Search for the cell housing the specified text and yield its (X, Y) center coordinate. 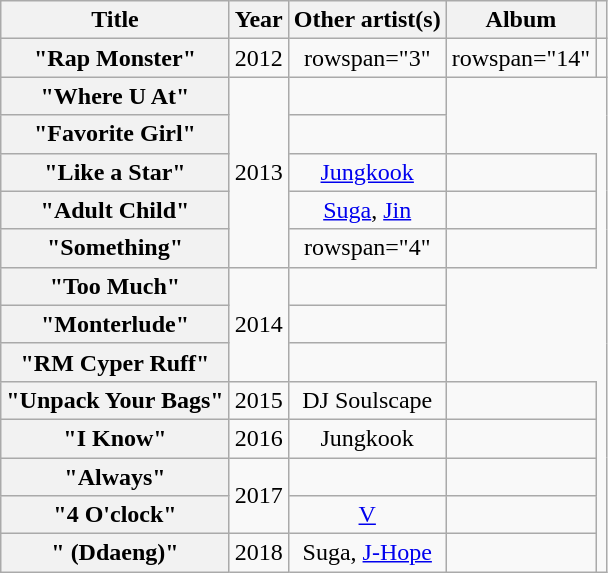
"Where U At" (115, 96)
"I Know" (115, 438)
Album (521, 20)
rowspan="4" (367, 248)
"Always" (115, 477)
2015 (258, 400)
2014 (258, 324)
"Adult Child" (115, 210)
"Favorite Girl" (115, 134)
2016 (258, 438)
V (367, 515)
2013 (258, 172)
2018 (258, 553)
Suga, Jin (367, 210)
"Monterlude" (115, 324)
"RM Cyper Ruff" (115, 362)
"Something" (115, 248)
Other artist(s) (367, 20)
rowspan="14" (521, 58)
"Rap Monster" (115, 58)
"4 O'clock" (115, 515)
Title (115, 20)
2012 (258, 58)
Suga, J-Hope (367, 553)
rowspan="3" (367, 58)
DJ Soulscape (367, 400)
"Like a Star" (115, 172)
Year (258, 20)
"Unpack Your Bags" (115, 400)
" (Ddaeng)" (115, 553)
"Too Much" (115, 286)
2017 (258, 496)
